Extract the [x, y] coordinate from the center of the cell holding the provided text.  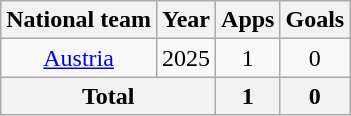
National team [79, 20]
2025 [186, 58]
Austria [79, 58]
Year [186, 20]
Total [108, 96]
Apps [248, 20]
Goals [315, 20]
